Find where the given text appears and provide that cell's center as [X, Y] coordinate. 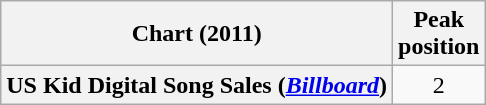
US Kid Digital Song Sales (Billboard) [197, 85]
Chart (2011) [197, 34]
2 [439, 85]
Peakposition [439, 34]
